Scan for the cell matching the given text and deliver its (X, Y) coordinate at center. 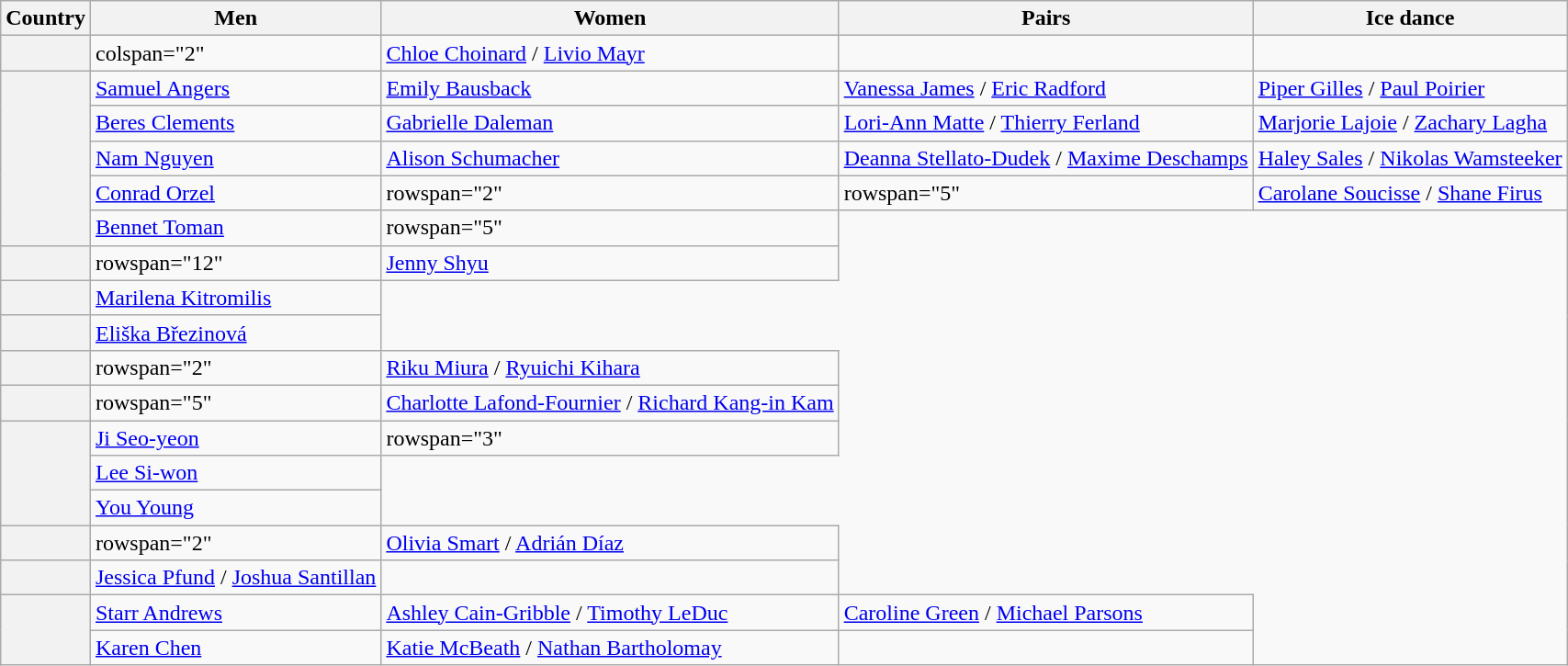
Ashley Cain-Gribble / Timothy LeDuc (610, 613)
Lori-Ann Matte / Thierry Ferland (1045, 123)
Lee Si-won (235, 473)
Alison Schumacher (610, 158)
Marilena Kitromilis (235, 298)
Eliška Březinová (235, 333)
Gabrielle Daleman (610, 123)
Charlotte Lafond-Fournier / Richard Kang-in Kam (610, 402)
Deanna Stellato-Dudek / Maxime Deschamps (1045, 158)
Ji Seo-yeon (235, 438)
rowspan="12" (235, 263)
Women (610, 18)
You Young (235, 508)
Chloe Choinard / Livio Mayr (610, 53)
Bennet Toman (235, 228)
Haley Sales / Nikolas Wamsteeker (1410, 158)
Vanessa James / Eric Radford (1045, 88)
Men (235, 18)
Starr Andrews (235, 613)
Pairs (1045, 18)
Carolane Soucisse / Shane Firus (1410, 193)
Caroline Green / Michael Parsons (1045, 613)
Karen Chen (235, 648)
Katie McBeath / Nathan Bartholomay (610, 648)
Ice dance (1410, 18)
Conrad Orzel (235, 193)
rowspan="3" (610, 438)
Marjorie Lajoie / Zachary Lagha (1410, 123)
Country (46, 18)
Olivia Smart / Adrián Díaz (610, 543)
Samuel Angers (235, 88)
Piper Gilles / Paul Poirier (1410, 88)
colspan="2" (235, 53)
Emily Bausback (610, 88)
Nam Nguyen (235, 158)
Jenny Shyu (610, 263)
Jessica Pfund / Joshua Santillan (235, 578)
Riku Miura / Ryuichi Kihara (610, 367)
Beres Clements (235, 123)
